Determine the (x, y) coordinate at the center of the cell enclosing the given text.  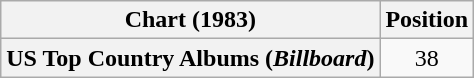
38 (427, 58)
US Top Country Albums (Billboard) (190, 58)
Chart (1983) (190, 20)
Position (427, 20)
